Identify which cell holds the provided text, then report its (X, Y) central coordinate. 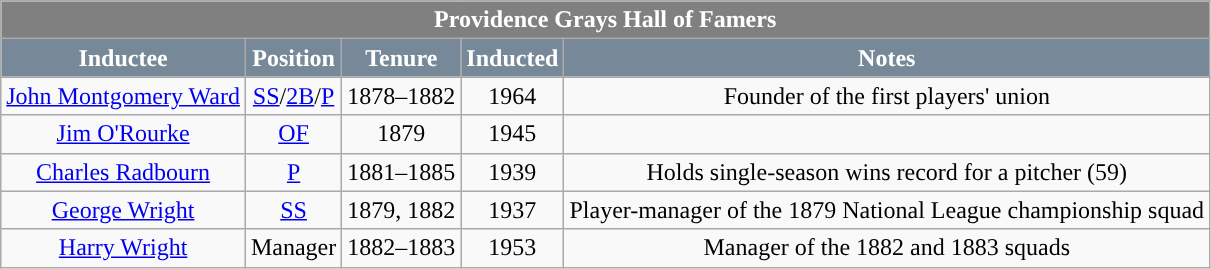
Jim O'Rourke (124, 134)
Charles Radbourn (124, 172)
1945 (512, 134)
Manager (293, 248)
1879 (402, 134)
1937 (512, 210)
Inducted (512, 58)
Manager of the 1882 and 1883 squads (887, 248)
1939 (512, 172)
1878–1882 (402, 96)
Tenure (402, 58)
P (293, 172)
Providence Grays Hall of Famers (606, 20)
OF (293, 134)
1953 (512, 248)
Holds single-season wins record for a pitcher (59) (887, 172)
SS/2B/P (293, 96)
Position (293, 58)
Inductee (124, 58)
John Montgomery Ward (124, 96)
1879, 1882 (402, 210)
Player-manager of the 1879 National League championship squad (887, 210)
Founder of the first players' union (887, 96)
Harry Wright (124, 248)
1882–1883 (402, 248)
George Wright (124, 210)
Notes (887, 58)
SS (293, 210)
1881–1885 (402, 172)
1964 (512, 96)
